Capture the cell that displays the provided text and extract its (X, Y) central coordinate. 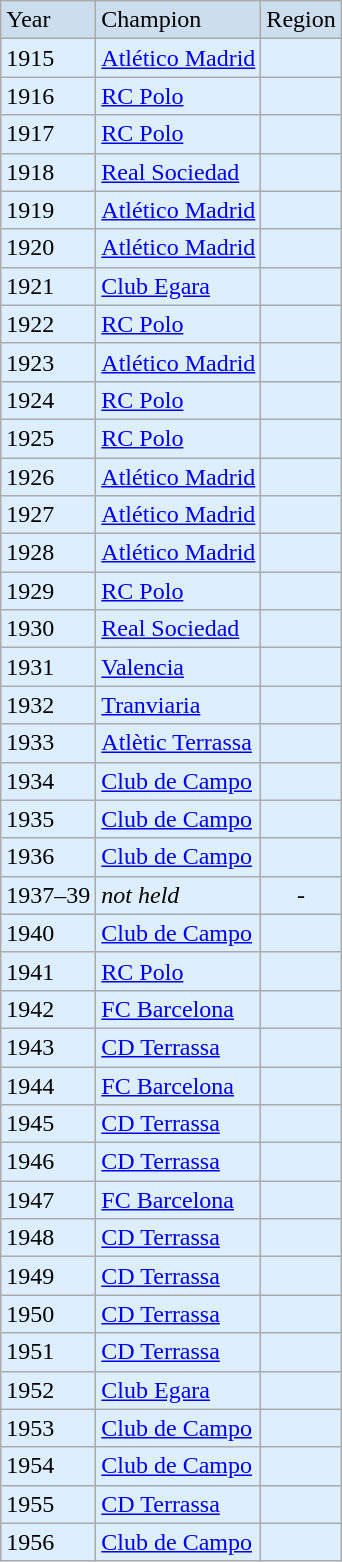
1927 (48, 515)
1930 (48, 629)
1947 (48, 1200)
1942 (48, 1009)
Region (301, 20)
1919 (48, 210)
1941 (48, 971)
Atlètic Terrassa (178, 743)
1937–39 (48, 895)
1935 (48, 819)
1921 (48, 286)
1934 (48, 781)
1925 (48, 438)
1943 (48, 1047)
not held (178, 895)
1920 (48, 248)
1936 (48, 857)
1922 (48, 324)
1954 (48, 1466)
1933 (48, 743)
1915 (48, 58)
1952 (48, 1390)
1955 (48, 1504)
Year (48, 20)
1918 (48, 172)
1929 (48, 591)
1924 (48, 400)
Champion (178, 20)
- (301, 895)
1926 (48, 477)
1950 (48, 1314)
1956 (48, 1542)
1944 (48, 1085)
1948 (48, 1238)
1916 (48, 96)
1953 (48, 1428)
1945 (48, 1124)
1928 (48, 553)
1949 (48, 1276)
1917 (48, 134)
1923 (48, 362)
1931 (48, 667)
1946 (48, 1162)
1940 (48, 933)
Valencia (178, 667)
1932 (48, 705)
1951 (48, 1352)
Tranviaria (178, 705)
